Extract the (x, y) coordinate from the center of the cell holding the provided text.  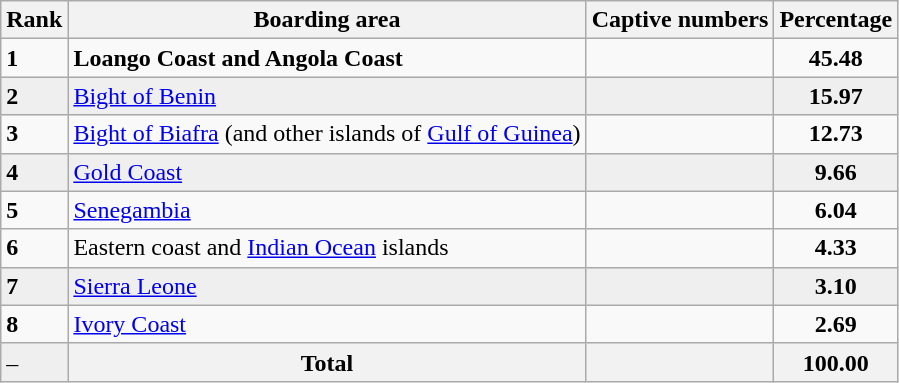
Bight of Benin (327, 96)
Gold Coast (327, 172)
4.33 (836, 248)
100.00 (836, 362)
1 (34, 58)
Rank (34, 20)
Total (327, 362)
45.48 (836, 58)
9.66 (836, 172)
3 (34, 134)
– (34, 362)
Senegambia (327, 210)
Bight of Biafra (and other islands of Gulf of Guinea) (327, 134)
4 (34, 172)
Sierra Leone (327, 286)
Boarding area (327, 20)
5 (34, 210)
8 (34, 324)
2.69 (836, 324)
2 (34, 96)
7 (34, 286)
Captive numbers (680, 20)
12.73 (836, 134)
Loango Coast and Angola Coast (327, 58)
6.04 (836, 210)
6 (34, 248)
Ivory Coast (327, 324)
Percentage (836, 20)
Eastern coast and Indian Ocean islands (327, 248)
15.97 (836, 96)
3.10 (836, 286)
